Return (x, y) of the center of cell containing provided text 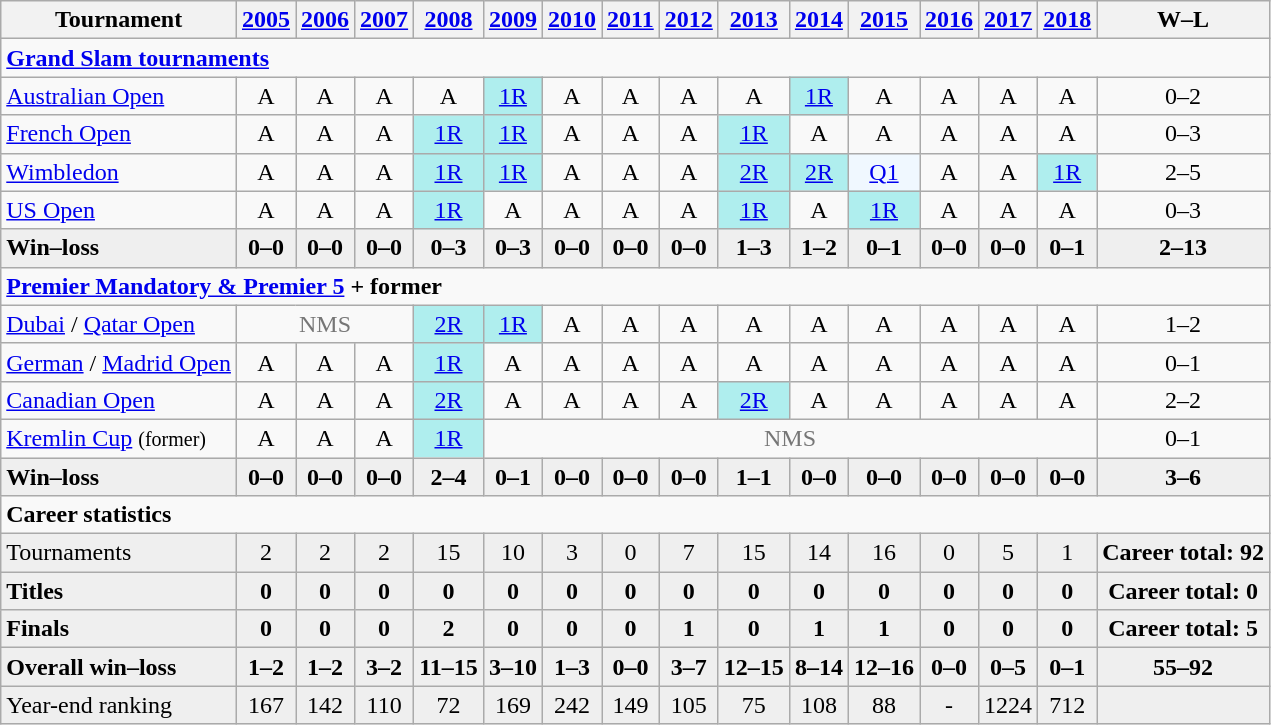
11–15 (449, 667)
Career total: 92 (1184, 553)
12–15 (754, 667)
108 (818, 705)
75 (754, 705)
242 (572, 705)
2–5 (1184, 172)
US Open (119, 210)
2016 (950, 20)
105 (688, 705)
French Open (119, 134)
12–16 (884, 667)
Overall win–loss (119, 667)
Q1 (884, 172)
110 (384, 705)
- (950, 705)
Canadian Open (119, 400)
142 (326, 705)
3–2 (384, 667)
169 (512, 705)
149 (631, 705)
W–L (1184, 20)
3–7 (688, 667)
1–1 (754, 477)
3–10 (512, 667)
2013 (754, 20)
88 (884, 705)
Career total: 0 (1184, 591)
2–4 (449, 477)
2015 (884, 20)
Tournament (119, 20)
3–6 (1184, 477)
2010 (572, 20)
Kremlin Cup (former) (119, 438)
Titles (119, 591)
2006 (326, 20)
2–2 (1184, 400)
0–5 (1008, 667)
2009 (512, 20)
Tournaments (119, 553)
2012 (688, 20)
1224 (1008, 705)
10 (512, 553)
0–2 (1184, 96)
14 (818, 553)
2008 (449, 20)
Wimbledon (119, 172)
712 (1068, 705)
8–14 (818, 667)
Grand Slam tournaments (636, 58)
Finals (119, 629)
2–13 (1184, 248)
3 (572, 553)
Premier Mandatory & Premier 5 + former (636, 286)
Career statistics (636, 515)
5 (1008, 553)
German / Madrid Open (119, 362)
Career total: 5 (1184, 629)
2018 (1068, 20)
2007 (384, 20)
7 (688, 553)
Year-end ranking (119, 705)
Australian Open (119, 96)
Dubai / Qatar Open (119, 324)
55–92 (1184, 667)
2017 (1008, 20)
167 (266, 705)
2005 (266, 20)
72 (449, 705)
16 (884, 553)
2011 (631, 20)
2014 (818, 20)
